Extract the (x, y) coordinate from the center of the cell holding the provided text.  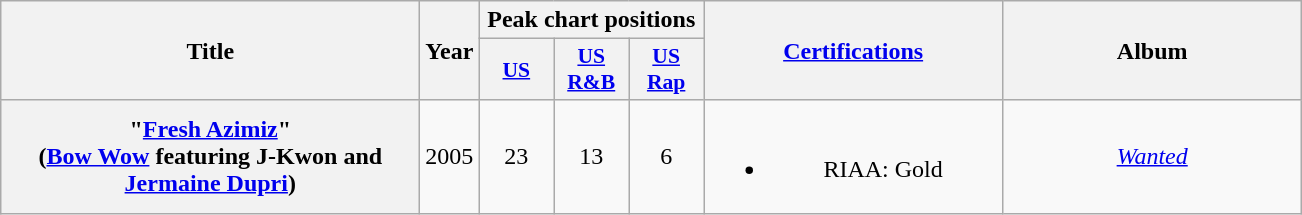
Certifications (854, 50)
Peak chart positions (592, 20)
Title (210, 50)
6 (666, 156)
"Fresh Azimiz"(Bow Wow featuring J-Kwon and Jermaine Dupri) (210, 156)
US (516, 70)
RIAA: Gold (854, 156)
Album (1152, 50)
USRap (666, 70)
13 (592, 156)
Wanted (1152, 156)
23 (516, 156)
2005 (450, 156)
USR&B (592, 70)
Year (450, 50)
